For the text-containing cell, return its midpoint in (X, Y) coordinate format. 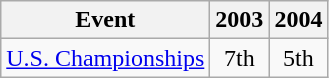
5th (298, 58)
U.S. Championships (106, 58)
7th (240, 58)
2003 (240, 20)
Event (106, 20)
2004 (298, 20)
